For the text-containing cell, return its midpoint in (x, y) coordinate format. 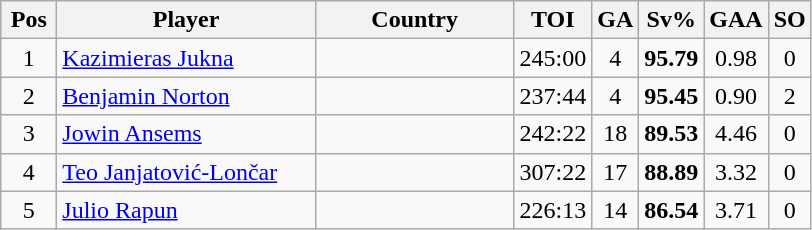
Pos (29, 20)
86.54 (672, 210)
95.79 (672, 58)
245:00 (553, 58)
0.98 (736, 58)
226:13 (553, 210)
Country (414, 20)
GA (616, 20)
SO (790, 20)
4.46 (736, 134)
Teo Janjatović-Lončar (186, 172)
18 (616, 134)
Kazimieras Jukna (186, 58)
3.71 (736, 210)
0.90 (736, 96)
GAA (736, 20)
3.32 (736, 172)
3 (29, 134)
5 (29, 210)
237:44 (553, 96)
Jowin Ansems (186, 134)
17 (616, 172)
95.45 (672, 96)
14 (616, 210)
88.89 (672, 172)
89.53 (672, 134)
1 (29, 58)
Player (186, 20)
Benjamin Norton (186, 96)
TOI (553, 20)
307:22 (553, 172)
Sv% (672, 20)
Julio Rapun (186, 210)
242:22 (553, 134)
